From the cell containing the given text, extract its center point as (X, Y) coordinate. 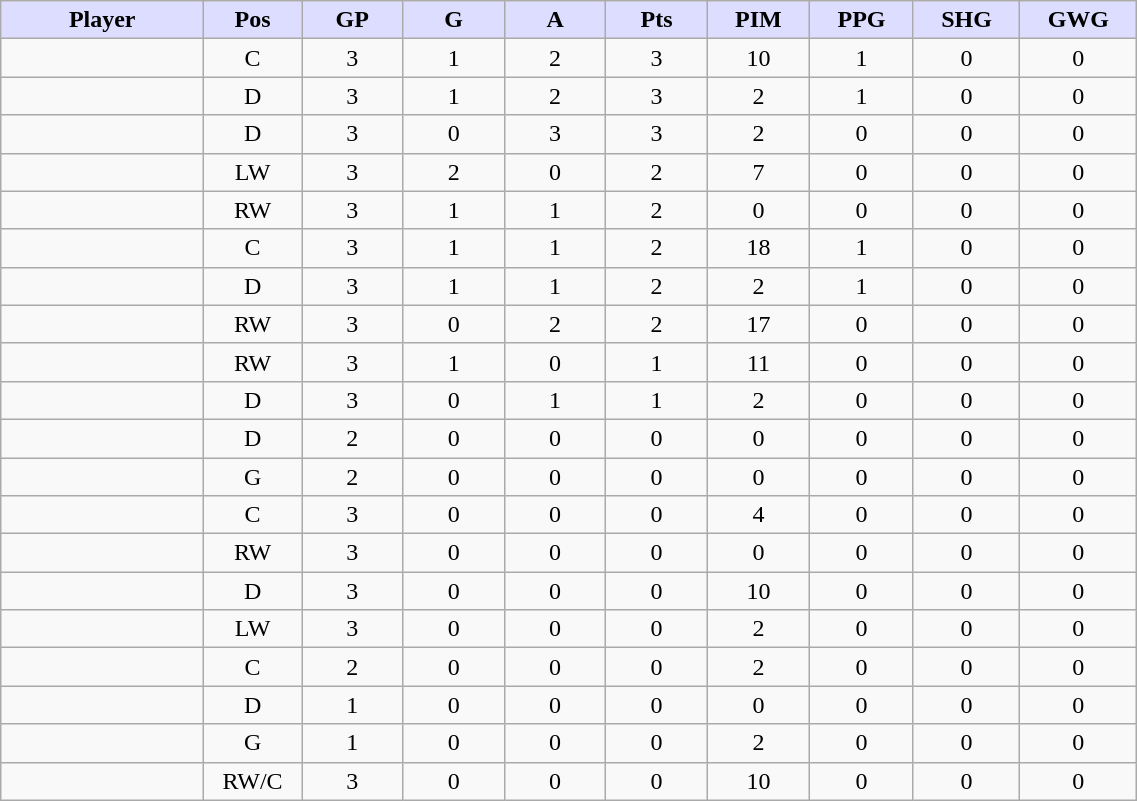
Pos (253, 20)
7 (758, 172)
PIM (758, 20)
17 (758, 324)
4 (758, 515)
18 (758, 248)
GWG (1078, 20)
PPG (862, 20)
Player (102, 20)
11 (758, 362)
Pts (656, 20)
SHG (966, 20)
A (554, 20)
GP (352, 20)
RW/C (253, 781)
